From the cell containing the given text, extract its center point as (X, Y) coordinate. 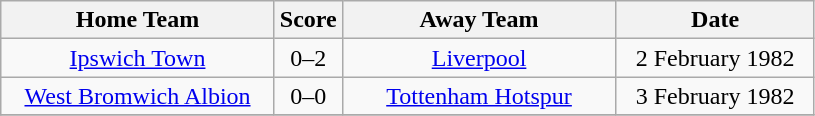
Liverpool (479, 58)
Date (716, 20)
0–2 (308, 58)
Home Team (138, 20)
Ipswich Town (138, 58)
Away Team (479, 20)
3 February 1982 (716, 96)
West Bromwich Albion (138, 96)
Score (308, 20)
Tottenham Hotspur (479, 96)
2 February 1982 (716, 58)
0–0 (308, 96)
